Determine the (x, y) coordinate at the center of the cell enclosing the given text.  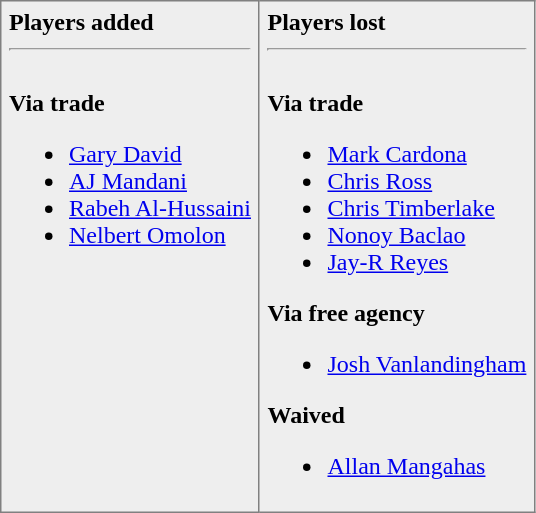
Players lost Via tradeMark CardonaChris RossChris TimberlakeNonoy BaclaoJay-R ReyesVia free agencyJosh VanlandinghamWaivedAllan Mangahas (396, 257)
Players added Via tradeGary DavidAJ MandaniRabeh Al-HussainiNelbert Omolon (130, 257)
